Extract the [x, y] coordinate from the center of the cell holding the provided text.  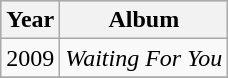
Album [144, 20]
Waiting For You [144, 58]
2009 [30, 58]
Year [30, 20]
